Pinpoint the cell where the given text exists, returning its [x, y] midpoint coordinate. 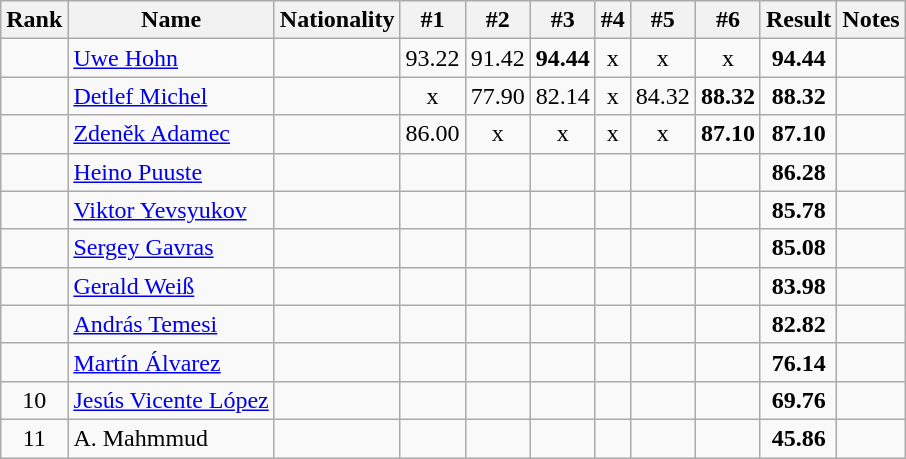
Zdeněk Adamec [171, 134]
82.14 [562, 96]
#4 [612, 20]
Heino Puuste [171, 172]
91.42 [498, 58]
#1 [432, 20]
Martín Álvarez [171, 362]
77.90 [498, 96]
#2 [498, 20]
45.86 [798, 438]
11 [34, 438]
83.98 [798, 286]
86.28 [798, 172]
András Temesi [171, 324]
Result [798, 20]
Gerald Weiß [171, 286]
85.08 [798, 248]
82.82 [798, 324]
93.22 [432, 58]
Viktor Yevsyukov [171, 210]
Rank [34, 20]
#3 [562, 20]
Jesús Vicente López [171, 400]
85.78 [798, 210]
#6 [728, 20]
Nationality [337, 20]
84.32 [662, 96]
Notes [871, 20]
Uwe Hohn [171, 58]
Name [171, 20]
69.76 [798, 400]
#5 [662, 20]
Detlef Michel [171, 96]
76.14 [798, 362]
A. Mahmmud [171, 438]
86.00 [432, 134]
10 [34, 400]
Sergey Gavras [171, 248]
